Find where the given text appears and provide that cell's center as [x, y] coordinate. 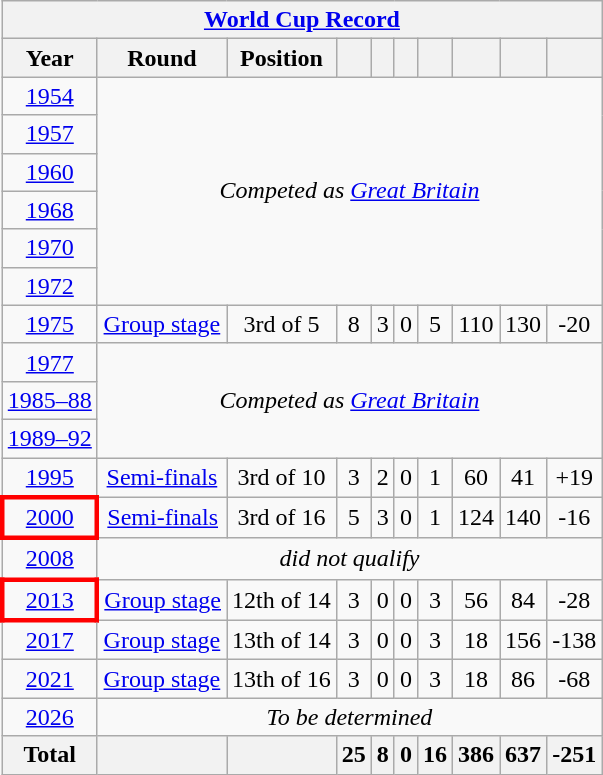
-28 [574, 600]
Position [282, 58]
-68 [574, 679]
Total [50, 755]
1995 [50, 478]
Year [50, 58]
1970 [50, 248]
84 [524, 600]
1975 [50, 324]
To be determined [349, 717]
13th of 14 [282, 640]
130 [524, 324]
16 [434, 755]
124 [476, 518]
12th of 14 [282, 600]
3rd of 5 [282, 324]
1985–88 [50, 400]
386 [476, 755]
637 [524, 755]
2013 [50, 600]
Round [162, 58]
-20 [574, 324]
1957 [50, 134]
1960 [50, 172]
2 [382, 478]
41 [524, 478]
60 [476, 478]
13th of 16 [282, 679]
2008 [50, 558]
25 [354, 755]
-16 [574, 518]
2026 [50, 717]
2000 [50, 518]
+19 [574, 478]
-138 [574, 640]
1968 [50, 210]
World Cup Record [302, 20]
2017 [50, 640]
2021 [50, 679]
56 [476, 600]
did not qualify [349, 558]
156 [524, 640]
1972 [50, 286]
1954 [50, 96]
110 [476, 324]
3rd of 10 [282, 478]
86 [524, 679]
3rd of 16 [282, 518]
1977 [50, 362]
-251 [574, 755]
1989–92 [50, 438]
140 [524, 518]
